Detect which cell encompasses the target text, then output its [X, Y] center coordinate. 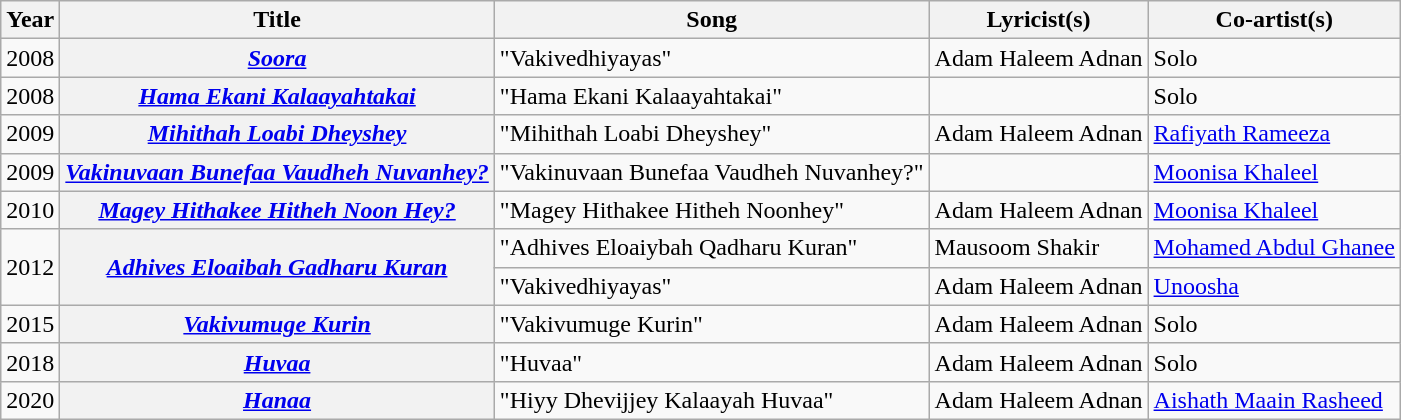
"Hama Ekani Kalaayahtakai" [712, 96]
"Hiyy Dhevijjey Kalaayah Huvaa" [712, 400]
"Magey Hithakee Hitheh Noonhey" [712, 210]
Mohamed Abdul Ghanee [1274, 248]
Song [712, 20]
Adhives Eloaibah Gadharu Kuran [278, 267]
2015 [30, 324]
"Adhives Eloaiybah Qadharu Kuran" [712, 248]
Vakinuvaan Bunefaa Vaudheh Nuvanhey? [278, 172]
Unoosha [1274, 286]
Vakivumuge Kurin [278, 324]
Rafiyath Rameeza [1274, 134]
Co-artist(s) [1274, 20]
Hama Ekani Kalaayahtakai [278, 96]
"Vakivumuge Kurin" [712, 324]
2018 [30, 362]
Magey Hithakee Hitheh Noon Hey? [278, 210]
2012 [30, 267]
Aishath Maain Rasheed [1274, 400]
"Mihithah Loabi Dheyshey" [712, 134]
Hanaa [278, 400]
Soora [278, 58]
Lyricist(s) [1038, 20]
"Huvaa" [712, 362]
Huvaa [278, 362]
2020 [30, 400]
Year [30, 20]
Mausoom Shakir [1038, 248]
Mihithah Loabi Dheyshey [278, 134]
"Vakinuvaan Bunefaa Vaudheh Nuvanhey?" [712, 172]
2010 [30, 210]
Title [278, 20]
